From the cell containing the given text, extract its center point as (X, Y) coordinate. 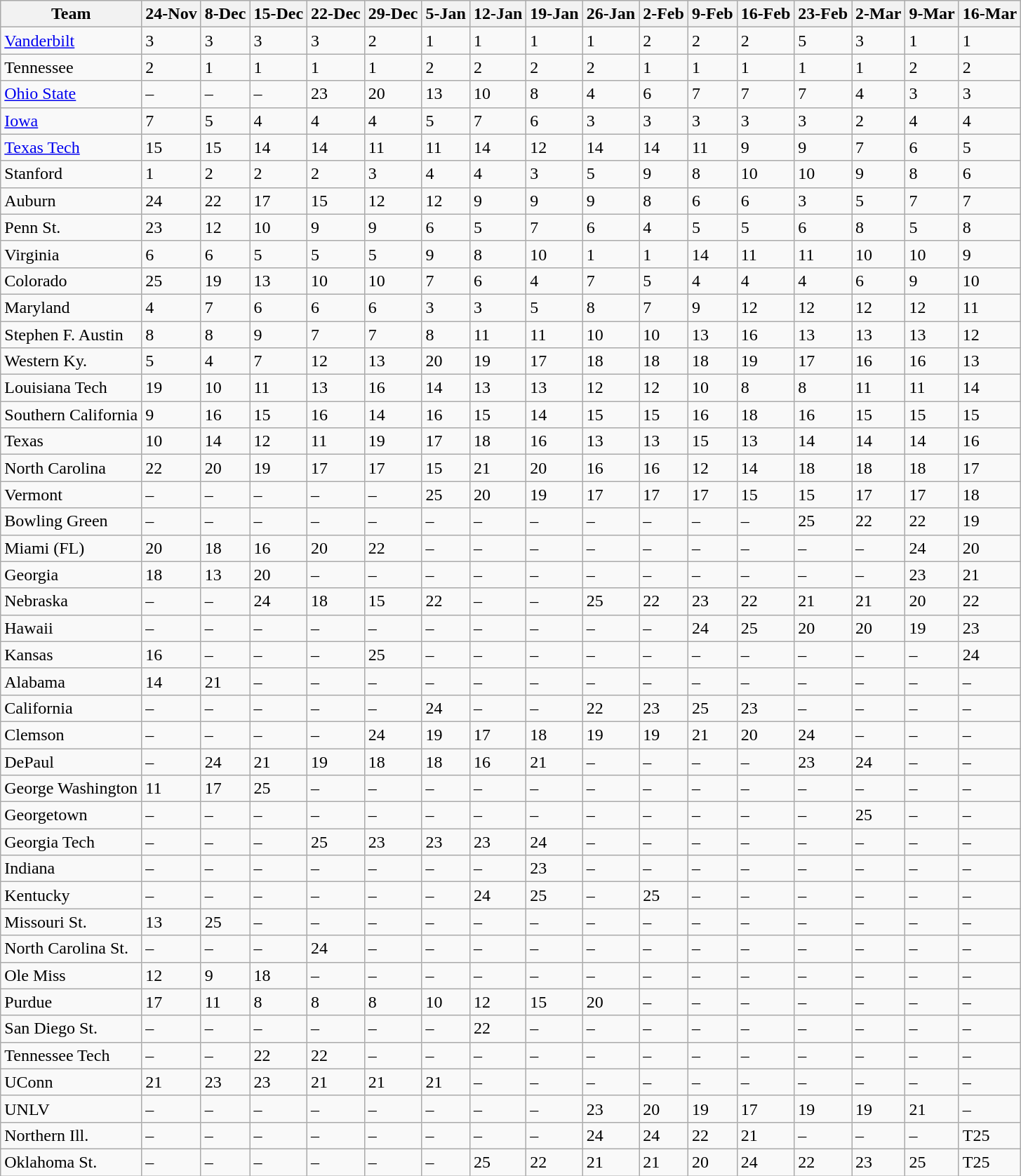
Georgetown (72, 815)
19-Jan (554, 14)
DePaul (72, 761)
Texas (72, 441)
Team (72, 14)
Bowling Green (72, 521)
5-Jan (446, 14)
Hawaii (72, 628)
Western Ky. (72, 361)
Vermont (72, 495)
Texas Tech (72, 147)
Miami (FL) (72, 548)
Virginia (72, 254)
North Carolina St. (72, 949)
UNLV (72, 1109)
Louisiana Tech (72, 388)
Ohio State (72, 94)
Penn St. (72, 227)
Georgia (72, 575)
Purdue (72, 1002)
George Washington (72, 789)
Auburn (72, 201)
29-Dec (393, 14)
15-Dec (279, 14)
22-Dec (336, 14)
9-Mar (932, 14)
Missouri St. (72, 922)
24-Nov (171, 14)
Georgia Tech (72, 842)
Stephen F. Austin (72, 335)
Clemson (72, 735)
Nebraska (72, 601)
26-Jan (610, 14)
Kansas (72, 655)
Northern Ill. (72, 1135)
2-Mar (879, 14)
23-Feb (823, 14)
North Carolina (72, 468)
9-Feb (712, 14)
Iowa (72, 121)
Oklahoma St. (72, 1162)
Tennessee Tech (72, 1055)
UConn (72, 1082)
Alabama (72, 681)
8-Dec (225, 14)
12-Jan (498, 14)
Maryland (72, 307)
Colorado (72, 281)
16-Mar (989, 14)
Indiana (72, 869)
San Diego St. (72, 1029)
Vanderbilt (72, 41)
Tennessee (72, 67)
Ole Miss (72, 975)
Kentucky (72, 895)
Stanford (72, 174)
Southern California (72, 415)
California (72, 708)
2-Feb (664, 14)
16-Feb (766, 14)
